Capture the cell that displays the provided text and extract its (X, Y) central coordinate. 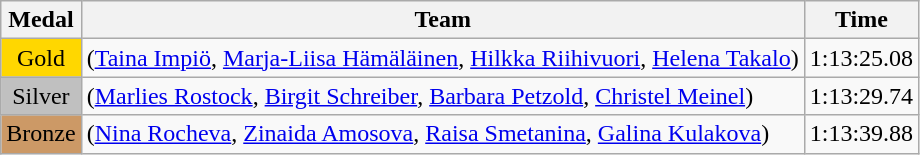
(Marlies Rostock, Birgit Schreiber, Barbara Petzold, Christel Meinel) (442, 96)
1:13:25.08 (861, 58)
1:13:29.74 (861, 96)
Silver (41, 96)
(Nina Rocheva, Zinaida Amosova, Raisa Smetanina, Galina Kulakova) (442, 134)
Gold (41, 58)
Time (861, 20)
Medal (41, 20)
1:13:39.88 (861, 134)
Team (442, 20)
(Taina Impiö, Marja-Liisa Hämäläinen, Hilkka Riihivuori, Helena Takalo) (442, 58)
Bronze (41, 134)
